Determine the (x, y) coordinate at the center of the cell enclosing the given text.  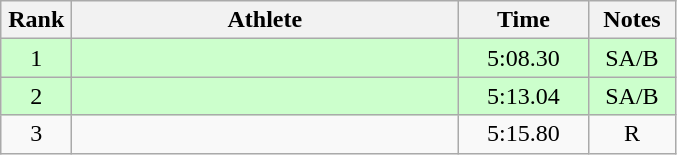
Notes (632, 20)
2 (36, 96)
Athlete (265, 20)
Time (524, 20)
1 (36, 58)
3 (36, 134)
5:08.30 (524, 58)
5:13.04 (524, 96)
Rank (36, 20)
5:15.80 (524, 134)
R (632, 134)
